Search for the cell housing the specified text and yield its (x, y) center coordinate. 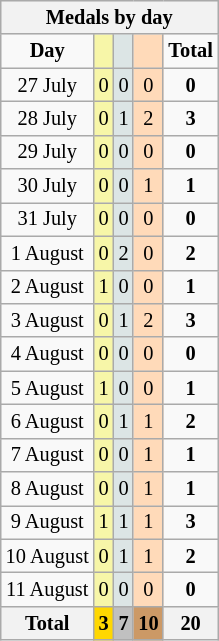
2 August (48, 287)
1 August (48, 253)
30 July (48, 186)
7 (124, 623)
20 (190, 623)
3 August (48, 320)
10 (148, 623)
Day (48, 51)
Medals by day (110, 17)
28 July (48, 118)
4 August (48, 354)
6 August (48, 421)
31 July (48, 219)
11 August (48, 589)
29 July (48, 152)
7 August (48, 455)
27 July (48, 85)
9 August (48, 522)
8 August (48, 489)
10 August (48, 556)
5 August (48, 388)
